Return [x, y] of the center of cell containing provided text 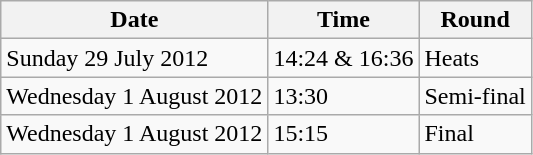
Round [475, 20]
13:30 [344, 96]
15:15 [344, 134]
Final [475, 134]
14:24 & 16:36 [344, 58]
Heats [475, 58]
Time [344, 20]
Semi-final [475, 96]
Date [134, 20]
Sunday 29 July 2012 [134, 58]
